Output the [x, y] coordinate of the center of the cell containing the given text.  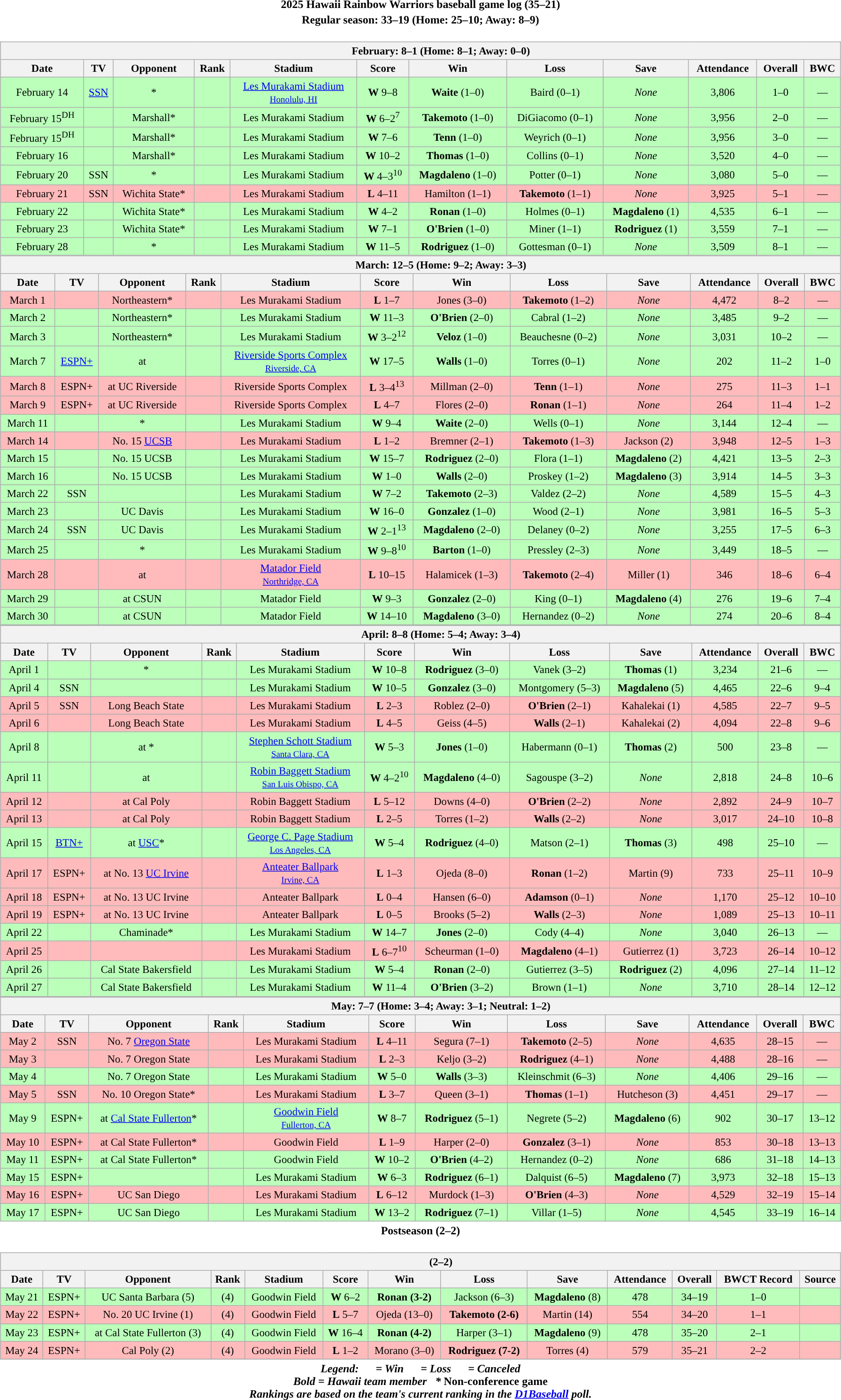
5–3 [822, 511]
Brooks (5–2) [462, 915]
3,925 [723, 193]
George C. Page StadiumLos Angeles, CA [300, 843]
Ronan (1–1) [558, 405]
No. 20 UC Irvine (1) [148, 1315]
Jones (1–0) [462, 747]
15–14 [822, 1195]
3,948 [725, 441]
Queen (3–1) [462, 1094]
9–4 [822, 688]
Cody (4–4) [559, 933]
W 5–0 [392, 1076]
14–5 [781, 476]
Rodriguez (5–1) [462, 1118]
Ojeda (13–0) [405, 1315]
March 25 [28, 550]
3,509 [723, 246]
W 7–6 [383, 137]
February 20 [42, 175]
February 21 [42, 193]
Bremner (2–1) [462, 441]
28–16 [780, 1059]
W 16–4 [345, 1332]
March 23 [28, 511]
March 9 [28, 405]
Harper (2–0) [462, 1142]
3,449 [725, 550]
Valdez (2–2) [558, 493]
Barton (1–0) [462, 550]
4,585 [725, 705]
16–14 [822, 1213]
Holmes (0–1) [555, 211]
Magdaleno (3–0) [462, 616]
Rodriguez (6–1) [462, 1177]
Jackson (6–3) [484, 1297]
33–19 [780, 1213]
March 15 [28, 458]
W 8–7 [392, 1118]
2–1 [758, 1332]
25–13 [781, 915]
April 6 [24, 723]
Chaminade* [146, 933]
28–14 [781, 987]
L 1–7 [387, 300]
Downs (4–0) [462, 801]
at * [146, 747]
April 19 [24, 915]
32–18 [780, 1177]
13–13 [822, 1142]
4,421 [725, 458]
Geiss (4–5) [462, 723]
Rodriguez (7-2) [484, 1350]
34–19 [695, 1297]
W 9–4 [387, 423]
April 4 [24, 688]
21–6 [781, 670]
346 [725, 574]
Magdaleno (1) [646, 211]
May 16 [23, 1195]
March: 12–5 (Home: 9–2; Away: 3–3) [420, 265]
1,089 [725, 915]
W 16–0 [387, 511]
Halamicek (1–3) [462, 574]
Keljo (3–2) [462, 1059]
W 9–3 [387, 599]
4,096 [725, 970]
W 7–2 [387, 493]
Magdaleno (4) [649, 599]
March 1 [28, 300]
Takemoto (1–3) [558, 441]
March 2 [28, 318]
14–13 [822, 1160]
Roblez (2–0) [462, 705]
Magdaleno (4–0) [462, 777]
10–10 [822, 897]
L 5–12 [390, 801]
Weyrich (0–1) [555, 137]
4,406 [723, 1076]
733 [725, 873]
Montgomery (5–3) [559, 688]
Magdaleno (2) [649, 458]
February 28 [42, 246]
L 0–5 [390, 915]
May 5 [23, 1094]
13–5 [781, 458]
Walls (2–0) [462, 476]
L 1–3 [390, 873]
May 4 [23, 1076]
17–5 [781, 530]
Magdaleno (3) [649, 476]
Dalquist (6–5) [557, 1177]
April 15 [24, 843]
Ronan (1–0) [458, 211]
2,818 [725, 777]
March 22 [28, 493]
W 6–2 [345, 1297]
34–20 [695, 1315]
Takemoto (2–5) [557, 1041]
Takemoto (2–3) [462, 493]
Rodriguez (4–0) [462, 843]
3,520 [723, 156]
Gutierrez (3–5) [559, 970]
Cal Poly (2) [148, 1350]
15–5 [781, 493]
500 [725, 747]
Takemoto (2–4) [558, 574]
April 26 [24, 970]
25–11 [781, 873]
Martin (9) [651, 873]
Martin (14) [568, 1315]
W 17–5 [387, 361]
29–16 [780, 1076]
Rodriguez (2–0) [462, 458]
Walls (3–3) [462, 1076]
BTN+ [69, 843]
W 4–310 [383, 175]
L 5–7 [345, 1315]
May 15 [23, 1177]
O'Brien (4–3) [557, 1195]
Veloz (1–0) [462, 336]
Ronan (3-2) [405, 1297]
W 3–212 [387, 336]
Baird (0–1) [555, 92]
Thomas (1–0) [458, 156]
Jones (3–0) [462, 300]
February 16 [42, 156]
4,451 [723, 1094]
27–14 [781, 970]
4,635 [723, 1041]
686 [723, 1160]
853 [723, 1142]
Cabral (1–2) [558, 318]
Jones (2–0) [462, 933]
Villar (1–5) [557, 1213]
3,017 [725, 819]
Flora (1–1) [558, 458]
Hutcheson (3) [648, 1094]
Stephen Schott StadiumSanta Clara, CA [300, 747]
579 [640, 1350]
Ronan (1–2) [559, 873]
Anteater BallparkIrvine, CA [300, 873]
15–13 [822, 1177]
Walls (2–1) [559, 723]
26–13 [781, 933]
O'Brien (2–1) [559, 705]
March 16 [28, 476]
Harper (3–1) [484, 1332]
22–8 [781, 723]
March 7 [28, 361]
May 21 [22, 1297]
Millman (2–0) [462, 386]
W 10–8 [390, 670]
O'Brien (2–0) [462, 318]
May 24 [22, 1350]
Vanek (3–2) [559, 670]
275 [725, 386]
2,892 [725, 801]
10–12 [822, 951]
Magdaleno (5) [651, 688]
1–2 [822, 405]
W 6–27 [383, 117]
Tenn (1–1) [558, 386]
Rodriguez (1–0) [458, 246]
May 2 [23, 1041]
March 28 [28, 574]
Rodriguez (1) [646, 229]
Gonzalez (1–0) [462, 511]
Magdaleno (2–0) [462, 530]
Torres (1–2) [462, 819]
Magdaleno (9) [568, 1332]
3,485 [725, 318]
9–6 [822, 723]
W 15–7 [387, 458]
L 1–9 [392, 1142]
28–15 [780, 1041]
April 8 [24, 747]
4,094 [725, 723]
10–9 [822, 873]
6–4 [822, 574]
3,559 [723, 229]
May 22 [22, 1315]
Waite (2–0) [462, 423]
O'Brien (1–0) [458, 229]
February: 8–1 (Home: 8–1; Away: 0–0) [420, 51]
4–3 [822, 493]
Wood (2–1) [558, 511]
W 11–3 [387, 318]
7–1 [780, 229]
Walls (2–2) [559, 819]
May 11 [23, 1160]
Magdaleno (6) [648, 1118]
4,529 [723, 1195]
Riverside Sports ComplexRiverside, CA [291, 361]
Miller (1) [649, 574]
24–8 [781, 777]
Thomas (2) [651, 747]
Thomas (1) [651, 670]
3,973 [723, 1177]
W 4–2 [383, 211]
Torres (0–1) [558, 361]
4,465 [725, 688]
UC Santa Barbara (5) [148, 1297]
O'Brien (4–2) [462, 1160]
March 11 [28, 423]
19–6 [781, 599]
554 [640, 1315]
3,255 [725, 530]
Hansen (6–0) [462, 897]
April 18 [24, 897]
L 3–7 [392, 1094]
L 4–7 [387, 405]
Negrete (5–2) [557, 1118]
Flores (2–0) [462, 405]
30–18 [780, 1142]
12–5 [781, 441]
W 6–3 [392, 1177]
W 14–7 [390, 933]
April 27 [24, 987]
L 10–15 [387, 574]
May: 7–7 (Home: 3–4; Away: 3–1; Neutral: 1–2) [420, 1006]
3,040 [725, 933]
March 3 [28, 336]
March 29 [28, 599]
13–12 [822, 1118]
4,472 [725, 300]
Potter (0–1) [555, 175]
6–3 [822, 530]
2–2 [758, 1350]
25–10 [781, 843]
7–4 [822, 599]
Wells (0–1) [558, 423]
2–0 [780, 117]
Walls (2–3) [559, 915]
3,710 [725, 987]
L 6–710 [390, 951]
22–6 [781, 688]
Scheurman (1–0) [462, 951]
May 9 [23, 1118]
Matson (2–1) [559, 843]
L 3–413 [387, 386]
February 14 [42, 92]
Ronan (4-2) [405, 1332]
10–11 [822, 915]
Morano (3–0) [405, 1350]
35–20 [695, 1332]
10–2 [781, 336]
Kleinschmit (6–3) [557, 1076]
10–6 [822, 777]
9–2 [781, 318]
Thomas (3) [651, 843]
Brown (1–1) [559, 987]
2–3 [822, 458]
Magdaleno (4–1) [559, 951]
4,589 [725, 493]
4,488 [723, 1059]
3,234 [725, 670]
March 30 [28, 616]
April 1 [24, 670]
March 14 [28, 441]
Gutierrez (1) [651, 951]
L 4–5 [390, 723]
1,170 [725, 897]
24–9 [781, 801]
3,144 [725, 423]
264 [725, 405]
26–14 [781, 951]
May 23 [22, 1332]
6–1 [780, 211]
902 [723, 1118]
W 7–1 [383, 229]
April 12 [24, 801]
3,080 [723, 175]
Proskey (1–2) [558, 476]
274 [725, 616]
Waite (1–0) [458, 92]
3–0 [780, 137]
Ojeda (8–0) [462, 873]
W 11–4 [390, 987]
4,535 [723, 211]
Murdock (1–3) [462, 1195]
April 11 [24, 777]
February 23 [42, 229]
April 25 [24, 951]
3,806 [723, 92]
32–19 [780, 1195]
31–18 [780, 1160]
May 10 [23, 1142]
498 [725, 843]
April: 8–8 (Home: 5–4; Away: 3–4) [420, 635]
Thomas (1–1) [557, 1094]
18–5 [781, 550]
April 17 [24, 873]
5–0 [780, 175]
Segura (7–1) [462, 1041]
W 5–3 [390, 747]
April 5 [24, 705]
23–8 [781, 747]
L 0–4 [390, 897]
35–21 [695, 1350]
Jackson (2) [649, 441]
at USC* [146, 843]
Rodriguez (7–1) [462, 1213]
Pressley (2–3) [558, 550]
Kahalekai (2) [651, 723]
Tenn (1–0) [458, 137]
12–4 [781, 423]
Delaney (0–2) [558, 530]
Source [820, 1279]
Gonzalez (3–0) [462, 688]
4–0 [780, 156]
8–4 [822, 616]
Magdaleno (7) [648, 1177]
11–2 [781, 361]
Hamilton (1–1) [458, 193]
11–4 [781, 405]
Torres (4) [568, 1350]
No. 10 Oregon State* [148, 1094]
at Cal State Fullerton (3) [148, 1332]
L 2–5 [390, 819]
W 14–10 [387, 616]
Adamson (0–1) [559, 897]
Takemoto (1–2) [558, 300]
Sagouspe (3–2) [559, 777]
12–12 [822, 987]
W 10–5 [390, 688]
DiGiacomo (0–1) [555, 117]
11–12 [822, 970]
3–3 [822, 476]
Takemoto (1–1) [555, 193]
Walls (1–0) [462, 361]
18–6 [781, 574]
4,545 [723, 1213]
W 9–810 [387, 550]
Collins (0–1) [555, 156]
30–17 [780, 1118]
Habermann (0–1) [559, 747]
9–5 [822, 705]
W 9–8 [383, 92]
Gonzalez (2–0) [462, 599]
Rodriguez (2) [651, 970]
Magdaleno (1–0) [458, 175]
Matador FieldNorthridge, CA [291, 574]
Rodriguez (3–0) [462, 670]
May 17 [23, 1213]
3,914 [725, 476]
3,031 [725, 336]
276 [725, 599]
1–3 [822, 441]
16–5 [781, 511]
April 13 [24, 819]
8–2 [781, 300]
20–6 [781, 616]
O'Brien (2–2) [559, 801]
22–7 [781, 705]
February 22 [42, 211]
March 24 [28, 530]
29–17 [780, 1094]
3,723 [725, 951]
202 [725, 361]
(2–2) [420, 1262]
Gonzalez (3–1) [557, 1142]
April 22 [24, 933]
Kahalekai (1) [651, 705]
Gottesman (0–1) [555, 246]
3,981 [725, 511]
W 2–113 [387, 530]
25–12 [781, 897]
Robin Baggett StadiumSan Luis Obispo, CA [300, 777]
5–1 [780, 193]
W 4–210 [390, 777]
8–1 [780, 246]
May 3 [23, 1059]
11–3 [781, 386]
10–8 [822, 819]
Les Murakami StadiumHonolulu, HI [293, 92]
King (0–1) [558, 599]
March 8 [28, 386]
24–10 [781, 819]
Magdaleno (8) [568, 1297]
L 6–12 [392, 1195]
Rodriguez (4–1) [557, 1059]
W 11–5 [383, 246]
Takemoto (2-6) [484, 1315]
Beauchesne (0–2) [558, 336]
10–7 [822, 801]
W 13–2 [392, 1213]
O'Brien (3–2) [462, 987]
BWCT Record [758, 1279]
W 1–0 [387, 476]
Ronan (2–0) [462, 970]
Miner (1–1) [555, 229]
Goodwin FieldFullerton, CA [306, 1118]
Takemoto (1–0) [458, 117]
